Locate the cell with the specified text and output its (X, Y) center coordinate. 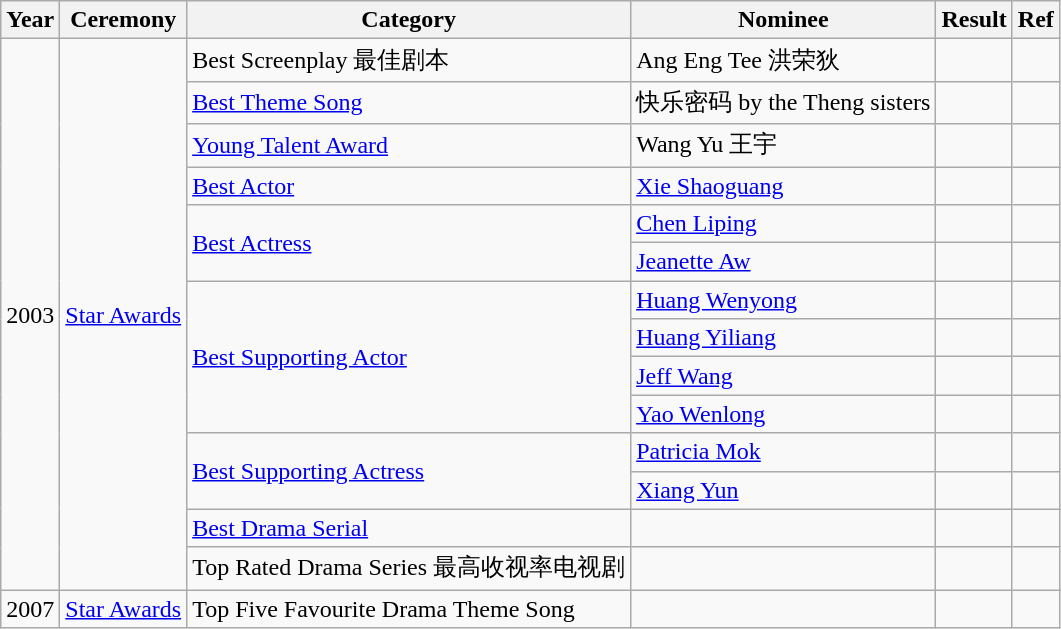
Jeff Wang (784, 376)
Nominee (784, 20)
Xiang Yun (784, 490)
Best Drama Serial (409, 528)
Xie Shaoguang (784, 185)
Top Rated Drama Series 最高收视率电视剧 (409, 568)
2007 (30, 609)
2003 (30, 314)
Year (30, 20)
Category (409, 20)
Ang Eng Tee 洪荣狄 (784, 60)
Wang Yu 王宇 (784, 146)
Best Actress (409, 243)
Yao Wenlong (784, 414)
快乐密码 by the Theng sisters (784, 102)
Best Actor (409, 185)
Chen Liping (784, 224)
Patricia Mok (784, 452)
Best Screenplay 最佳剧本 (409, 60)
Top Five Favourite Drama Theme Song (409, 609)
Young Talent Award (409, 146)
Ceremony (124, 20)
Best Theme Song (409, 102)
Huang Wenyong (784, 300)
Huang Yiliang (784, 338)
Result (974, 20)
Best Supporting Actress (409, 471)
Ref (1036, 20)
Jeanette Aw (784, 262)
Best Supporting Actor (409, 357)
